Extract the (x, y) coordinate from the center of the cell holding the provided text.  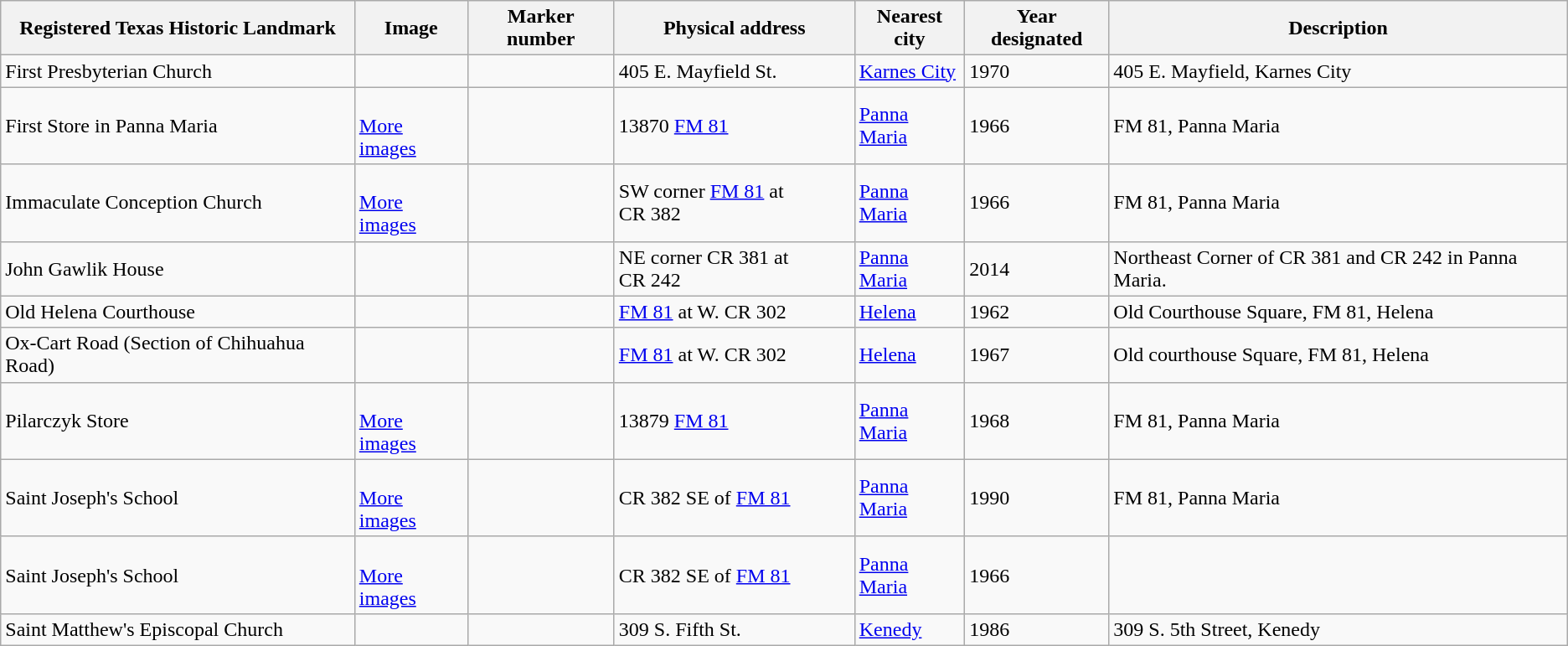
1970 (1037, 71)
2014 (1037, 268)
SW corner FM 81 at CR 382 (734, 203)
1968 (1037, 421)
Nearest city (910, 28)
Physical address (734, 28)
Old courthouse Square, FM 81, Helena (1338, 355)
1962 (1037, 312)
405 E. Mayfield St. (734, 71)
Old Helena Courthouse (178, 312)
John Gawlik House (178, 268)
309 S. Fifth St. (734, 629)
NE corner CR 381 at CR 242 (734, 268)
405 E. Mayfield, Karnes City (1338, 71)
309 S. 5th Street, Kenedy (1338, 629)
Registered Texas Historic Landmark (178, 28)
Northeast Corner of CR 381 and CR 242 in Panna Maria. (1338, 268)
Immaculate Conception Church (178, 203)
Year designated (1037, 28)
Description (1338, 28)
1967 (1037, 355)
First Presbyterian Church (178, 71)
Old Courthouse Square, FM 81, Helena (1338, 312)
Image (410, 28)
13870 FM 81 (734, 126)
13879 FM 81 (734, 421)
First Store in Panna Maria (178, 126)
1990 (1037, 498)
1986 (1037, 629)
Karnes City (910, 71)
Ox-Cart Road (Section of Chihuahua Road) (178, 355)
Kenedy (910, 629)
Pilarczyk Store (178, 421)
Marker number (541, 28)
Saint Matthew's Episcopal Church (178, 629)
